Find where the given text appears and provide that cell's center as [X, Y] coordinate. 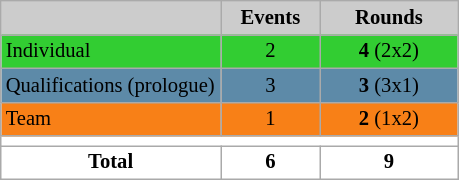
1 [270, 119]
2 (1x2) [388, 119]
Individual [111, 51]
9 [388, 162]
Rounds [388, 17]
3 [270, 85]
6 [270, 162]
4 (2x2) [388, 51]
3 (3x1) [388, 85]
Events [270, 17]
2 [270, 51]
Total [111, 162]
Qualifications (prologue) [111, 85]
Team [111, 119]
